Return [X, Y] of the center of cell containing provided text 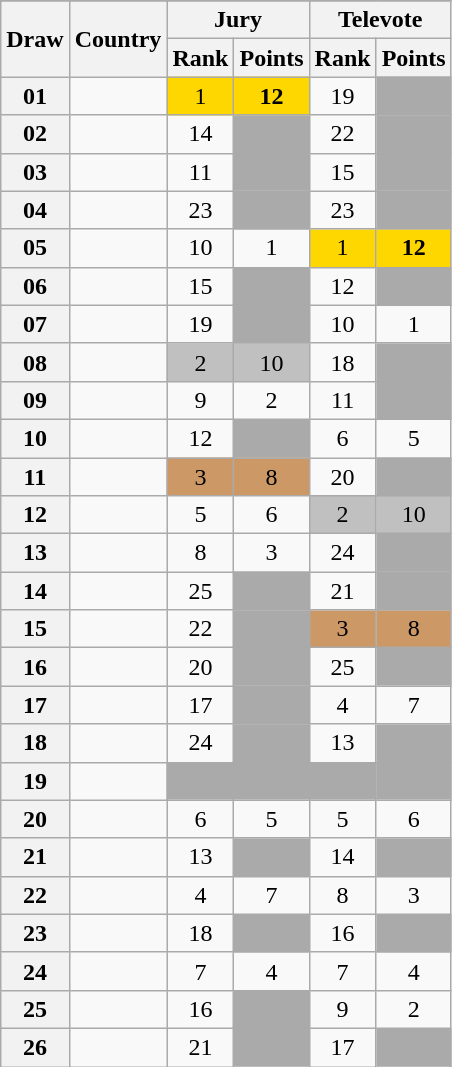
04 [35, 210]
Jury [238, 20]
Televote [380, 20]
Draw [35, 39]
01 [35, 96]
08 [35, 362]
Country [118, 39]
05 [35, 248]
09 [35, 400]
07 [35, 324]
02 [35, 134]
26 [35, 1047]
03 [35, 172]
06 [35, 286]
